Locate the cell with the specified text and output its [x, y] center coordinate. 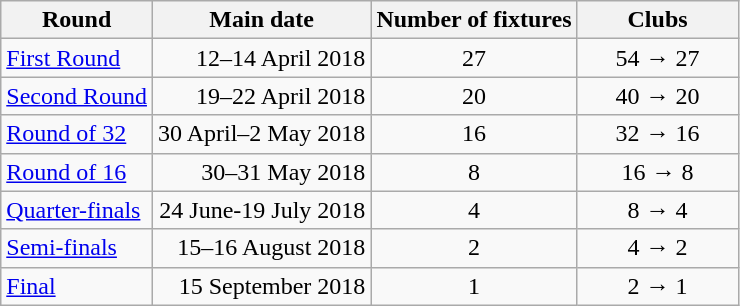
Clubs [658, 20]
16 [474, 134]
12–14 April 2018 [261, 58]
40 → 20 [658, 96]
Round of 16 [77, 172]
2 → 1 [658, 286]
30 April–2 May 2018 [261, 134]
4 [474, 210]
Second Round [77, 96]
First Round [77, 58]
54 → 27 [658, 58]
2 [474, 248]
27 [474, 58]
16 → 8 [658, 172]
Semi-finals [77, 248]
15 September 2018 [261, 286]
Final [77, 286]
24 June-19 July 2018 [261, 210]
30–31 May 2018 [261, 172]
Number of fixtures [474, 20]
1 [474, 286]
8 [474, 172]
32 → 16 [658, 134]
Round of 32 [77, 134]
Round [77, 20]
19–22 April 2018 [261, 96]
4 → 2 [658, 248]
8 → 4 [658, 210]
Main date [261, 20]
Quarter-finals [77, 210]
15–16 August 2018 [261, 248]
20 [474, 96]
